Search for the cell housing the specified text and yield its [x, y] center coordinate. 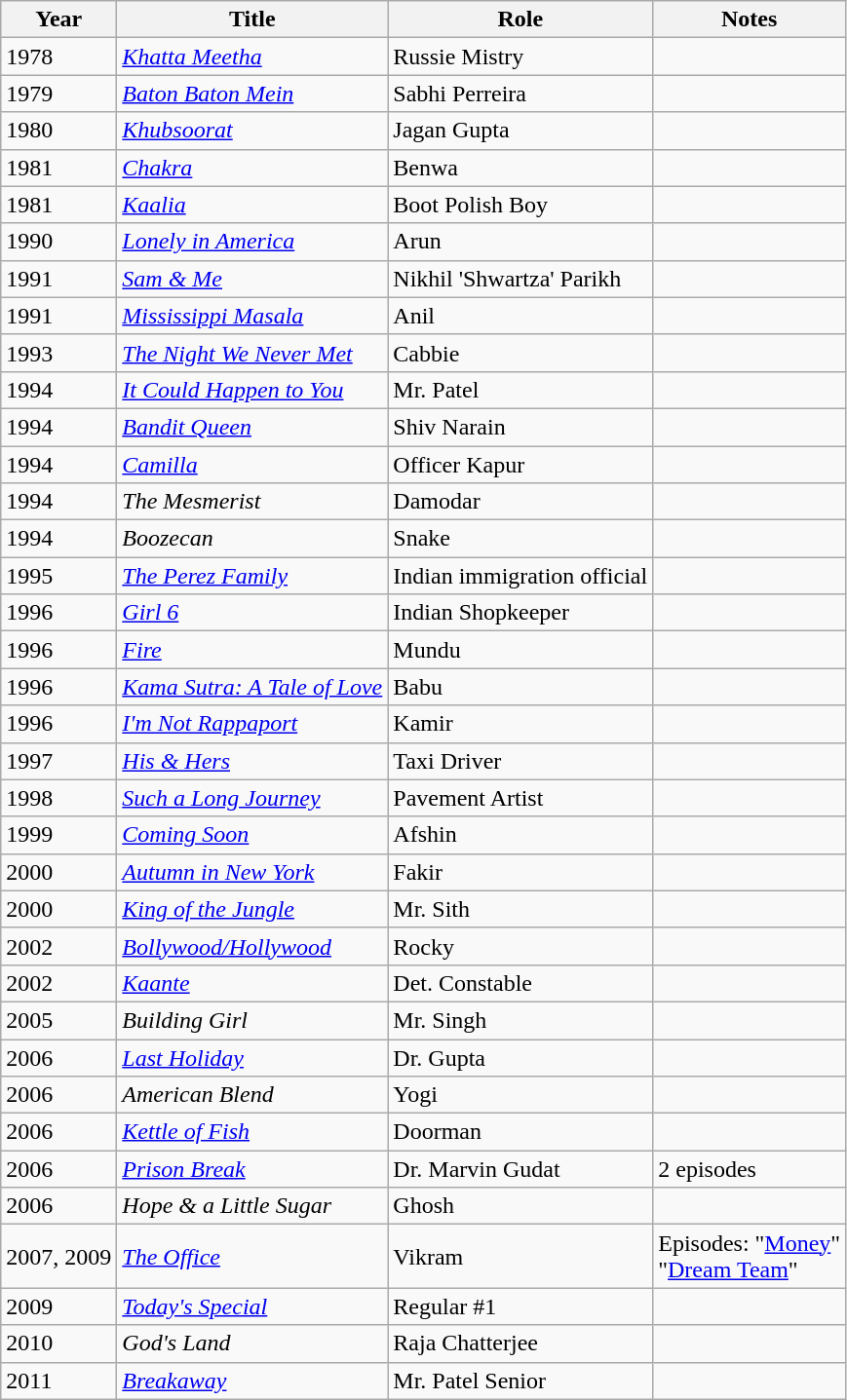
Indian immigration official [520, 576]
Damodar [520, 502]
Kamir [520, 724]
Vikram [520, 1257]
It Could Happen to You [252, 390]
Anil [520, 316]
Coming Soon [252, 835]
Russie Mistry [520, 57]
2007, 2009 [58, 1257]
Snake [520, 539]
Boozecan [252, 539]
1979 [58, 94]
1998 [58, 798]
Rocky [520, 946]
Notes [750, 19]
Nikhil 'Shwartza' Parikh [520, 279]
The Mesmerist [252, 502]
Mr. Singh [520, 1020]
Shiv Narain [520, 427]
2011 [58, 1381]
Breakaway [252, 1381]
Building Girl [252, 1020]
The Night We Never Met [252, 353]
Sam & Me [252, 279]
Prison Break [252, 1169]
Khubsoorat [252, 131]
Sabhi Perreira [520, 94]
Title [252, 19]
Camilla [252, 465]
Role [520, 19]
Afshin [520, 835]
Mr. Patel Senior [520, 1381]
His & Hers [252, 761]
Kama Sutra: A Tale of Love [252, 687]
Dr. Marvin Gudat [520, 1169]
1990 [58, 242]
1999 [58, 835]
Baton Baton Mein [252, 94]
Lonely in America [252, 242]
Chakra [252, 168]
Mr. Patel [520, 390]
Last Holiday [252, 1057]
Ghosh [520, 1206]
Benwa [520, 168]
Fire [252, 650]
Cabbie [520, 353]
The Office [252, 1257]
Fakir [520, 872]
Bollywood/Hollywood [252, 946]
Hope & a Little Sugar [252, 1206]
Kaante [252, 983]
Arun [520, 242]
1978 [58, 57]
Taxi Driver [520, 761]
1980 [58, 131]
Yogi [520, 1095]
2009 [58, 1306]
Khatta Meetha [252, 57]
The Perez Family [252, 576]
Episodes: "Money""Dream Team" [750, 1257]
Kettle of Fish [252, 1132]
Jagan Gupta [520, 131]
1995 [58, 576]
2 episodes [750, 1169]
Kaalia [252, 205]
Girl 6 [252, 613]
Mr. Sith [520, 909]
Pavement Artist [520, 798]
Such a Long Journey [252, 798]
American Blend [252, 1095]
Regular #1 [520, 1306]
Mississippi Masala [252, 316]
Doorman [520, 1132]
2010 [58, 1343]
Today's Special [252, 1306]
Mundu [520, 650]
God's Land [252, 1343]
2005 [58, 1020]
Indian Shopkeeper [520, 613]
Det. Constable [520, 983]
Officer Kapur [520, 465]
Dr. Gupta [520, 1057]
Babu [520, 687]
1997 [58, 761]
I'm Not Rappaport [252, 724]
1993 [58, 353]
Raja Chatterjee [520, 1343]
Boot Polish Boy [520, 205]
Bandit Queen [252, 427]
Autumn in New York [252, 872]
King of the Jungle [252, 909]
Year [58, 19]
